Search for the cell housing the specified text and yield its (x, y) center coordinate. 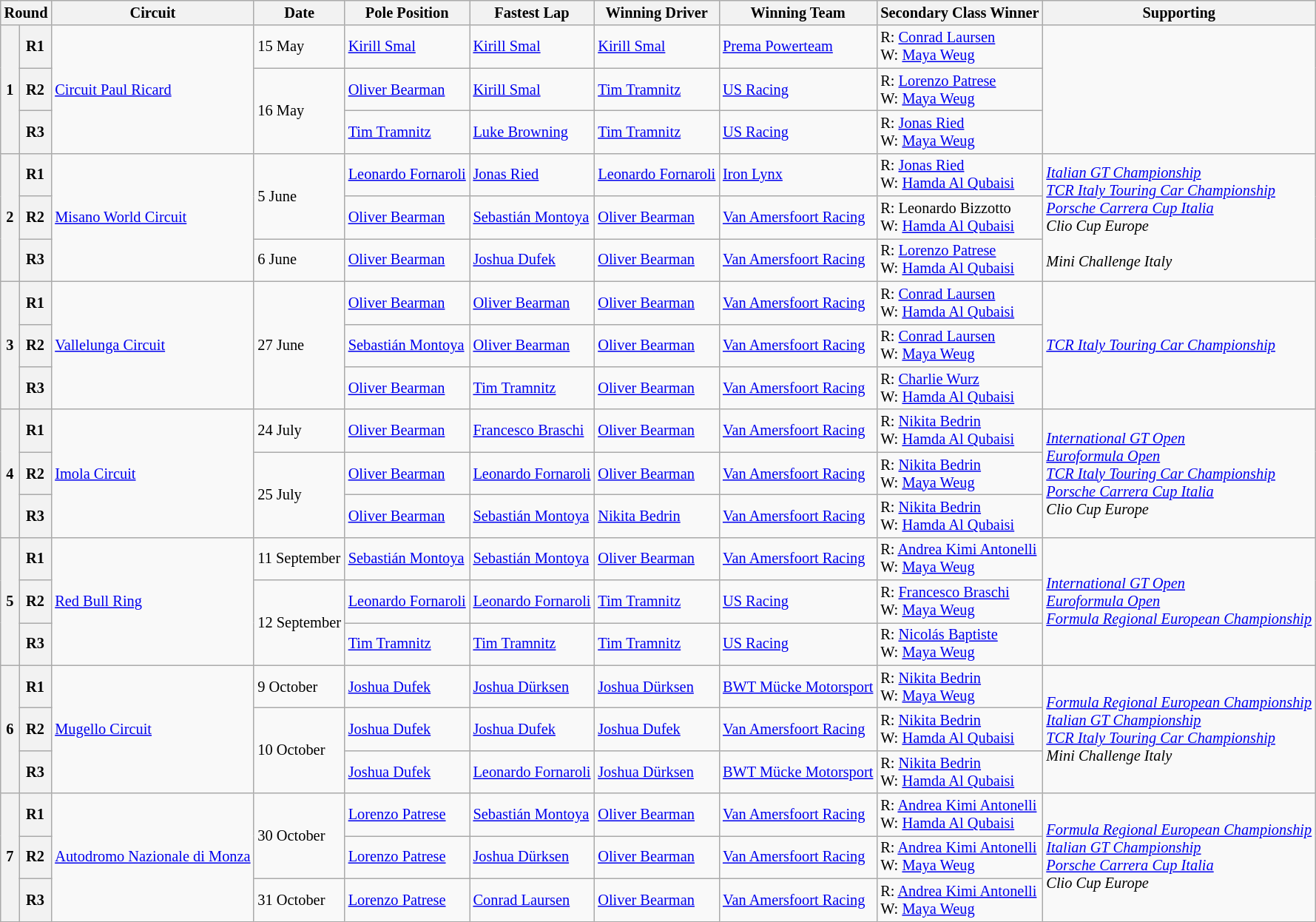
Supporting (1179, 13)
6 June (299, 260)
Red Bull Ring (152, 601)
Conrad Laursen (533, 900)
4 (10, 474)
Luke Browning (533, 132)
25 July (299, 494)
R: Lorenzo PatreseW: Hamda Al Qubaisi (959, 260)
Iron Lynx (797, 175)
Imola Circuit (152, 474)
5 June (299, 195)
Formula Regional European ChampionshipItalian GT ChampionshipPorsche Carrera Cup ItaliaClio Cup Europe (1179, 857)
International GT OpenEuroformula OpenTCR Italy Touring Car ChampionshipPorsche Carrera Cup ItaliaClio Cup Europe (1179, 474)
Francesco Braschi (533, 431)
R: Nicolás BaptisteW: Maya Weug (959, 644)
R: Charlie WurzW: Hamda Al Qubaisi (959, 388)
R: Jonas RiedW: Hamda Al Qubaisi (959, 175)
R: Conrad LaursenW: Hamda Al Qubaisi (959, 303)
Pole Position (407, 13)
Vallelunga Circuit (152, 345)
TCR Italy Touring Car Championship (1179, 345)
9 October (299, 687)
31 October (299, 900)
Formula Regional European ChampionshipItalian GT ChampionshipTCR Italy Touring Car ChampionshipMini Challenge Italy (1179, 730)
Misano World Circuit (152, 218)
11 September (299, 559)
Circuit Paul Ricard (152, 89)
R: Andrea Kimi AntonelliW: Hamda Al Qubaisi (959, 815)
Secondary Class Winner (959, 13)
2 (10, 218)
12 September (299, 623)
R: Jonas RiedW: Maya Weug (959, 132)
R: Lorenzo PatreseW: Maya Weug (959, 90)
Autodromo Nazionale di Monza (152, 857)
Italian GT ChampionshipTCR Italy Touring Car ChampionshipPorsche Carrera Cup ItaliaClio Cup EuropeMini Challenge Italy (1179, 218)
10 October (299, 750)
24 July (299, 431)
1 (10, 89)
Mugello Circuit (152, 730)
Fastest Lap (533, 13)
Round (27, 13)
International GT OpenEuroformula OpenFormula Regional European Championship (1179, 601)
27 June (299, 345)
Date (299, 13)
Winning Team (797, 13)
R: Francesco BraschiW: Maya Weug (959, 602)
16 May (299, 111)
30 October (299, 836)
R: Leonardo BizzottoW: Hamda Al Qubaisi (959, 218)
Circuit (152, 13)
Winning Driver (657, 13)
Prema Powerteam (797, 47)
15 May (299, 47)
7 (10, 857)
3 (10, 345)
6 (10, 730)
Nikita Bedrin (657, 516)
5 (10, 601)
Jonas Ried (533, 175)
